Detect which cell encompasses the target text, then output its (x, y) center coordinate. 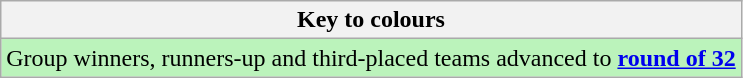
Group winners, runners-up and third-placed teams advanced to round of 32 (371, 58)
Key to colours (371, 20)
